Pinpoint the cell where the given text exists, returning its [X, Y] midpoint coordinate. 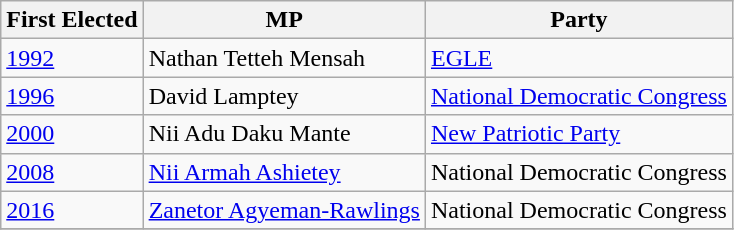
MP [284, 20]
1992 [72, 58]
First Elected [72, 20]
Nii Armah Ashietey [284, 172]
2008 [72, 172]
David Lamptey [284, 96]
New Patriotic Party [578, 134]
Party [578, 20]
EGLE [578, 58]
2000 [72, 134]
Nii Adu Daku Mante [284, 134]
1996 [72, 96]
Zanetor Agyeman-Rawlings [284, 210]
2016 [72, 210]
Nathan Tetteh Mensah [284, 58]
